Provide the [X, Y] coordinate of the cell's center where the given text is located.  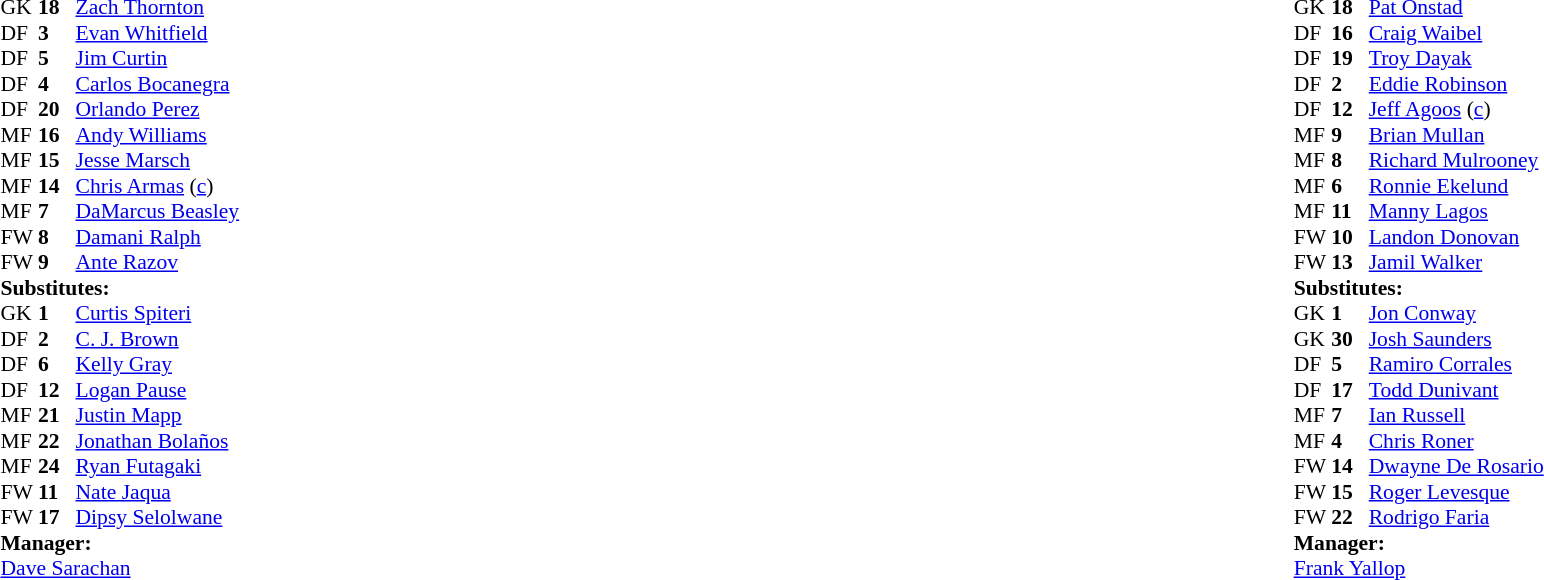
19 [1350, 59]
Richard Mulrooney [1456, 161]
DaMarcus Beasley [158, 211]
Ryan Futagaki [158, 467]
10 [1350, 237]
20 [57, 109]
Manny Lagos [1456, 211]
Orlando Perez [158, 109]
Rodrigo Faria [1456, 517]
Craig Waibel [1456, 33]
13 [1350, 263]
Troy Dayak [1456, 59]
Ramiro Corrales [1456, 365]
Carlos Bocanegra [158, 84]
Andy Williams [158, 135]
Evan Whitfield [158, 33]
Jamil Walker [1456, 263]
Jeff Agoos (c) [1456, 109]
Dipsy Selolwane [158, 517]
Brian Mullan [1456, 135]
Roger Levesque [1456, 492]
Ante Razov [158, 263]
3 [57, 33]
Damani Ralph [158, 237]
Jesse Marsch [158, 161]
Eddie Robinson [1456, 84]
Logan Pause [158, 390]
Todd Dunivant [1456, 390]
Jim Curtin [158, 59]
C. J. Brown [158, 339]
Nate Jaqua [158, 492]
Chris Roner [1456, 441]
21 [57, 415]
30 [1350, 339]
Kelly Gray [158, 365]
Landon Donovan [1456, 237]
Justin Mapp [158, 415]
Ian Russell [1456, 415]
Chris Armas (c) [158, 186]
Jonathan Bolaños [158, 441]
Ronnie Ekelund [1456, 186]
Josh Saunders [1456, 339]
Jon Conway [1456, 313]
Dwayne De Rosario [1456, 467]
Curtis Spiteri [158, 313]
24 [57, 467]
